Find where the given text appears and provide that cell's center as [x, y] coordinate. 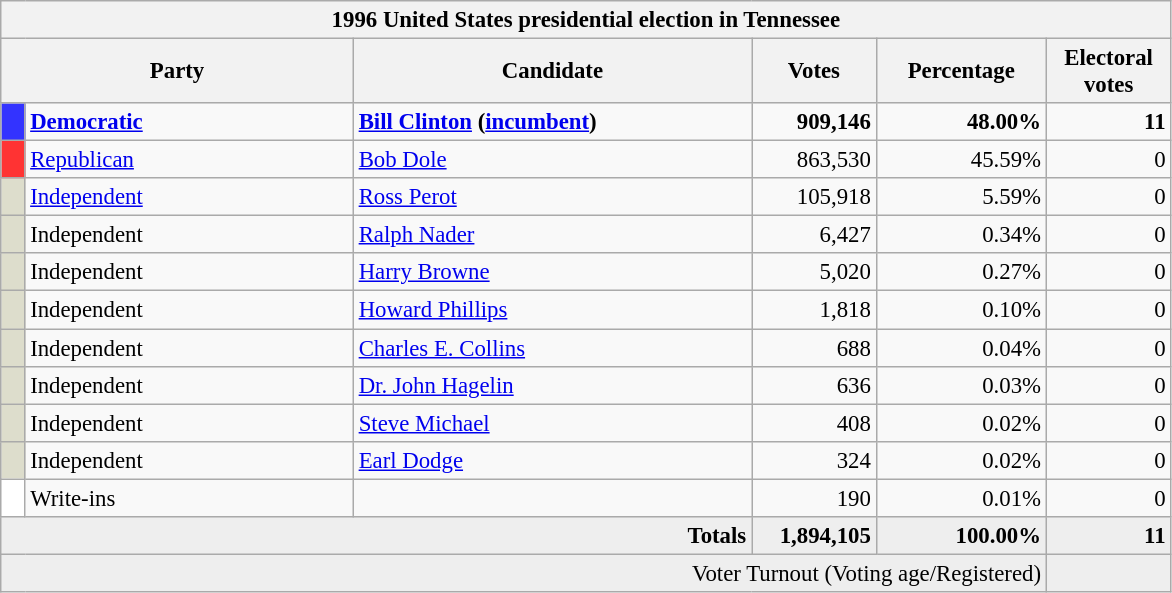
105,918 [814, 197]
408 [814, 423]
Candidate [552, 72]
Percentage [961, 72]
Charles E. Collins [552, 348]
Dr. John Hagelin [552, 385]
45.59% [961, 160]
1,818 [814, 310]
Republican [189, 160]
Ralph Nader [552, 235]
688 [814, 348]
Electoral votes [1108, 72]
Votes [814, 72]
324 [814, 460]
1,894,105 [814, 536]
190 [814, 498]
0.10% [961, 310]
Earl Dodge [552, 460]
6,427 [814, 235]
0.01% [961, 498]
0.34% [961, 235]
5.59% [961, 197]
48.00% [961, 122]
Democratic [189, 122]
909,146 [814, 122]
636 [814, 385]
Voter Turnout (Voting age/Registered) [524, 573]
0.03% [961, 385]
Bob Dole [552, 160]
Howard Phillips [552, 310]
0.27% [961, 273]
1996 United States presidential election in Tennessee [586, 20]
Ross Perot [552, 197]
100.00% [961, 536]
Write-ins [189, 498]
Totals [376, 536]
5,020 [814, 273]
0.04% [961, 348]
Harry Browne [552, 273]
Party [178, 72]
Bill Clinton (incumbent) [552, 122]
Steve Michael [552, 423]
863,530 [814, 160]
